Identify which cell holds the provided text, then report its (X, Y) central coordinate. 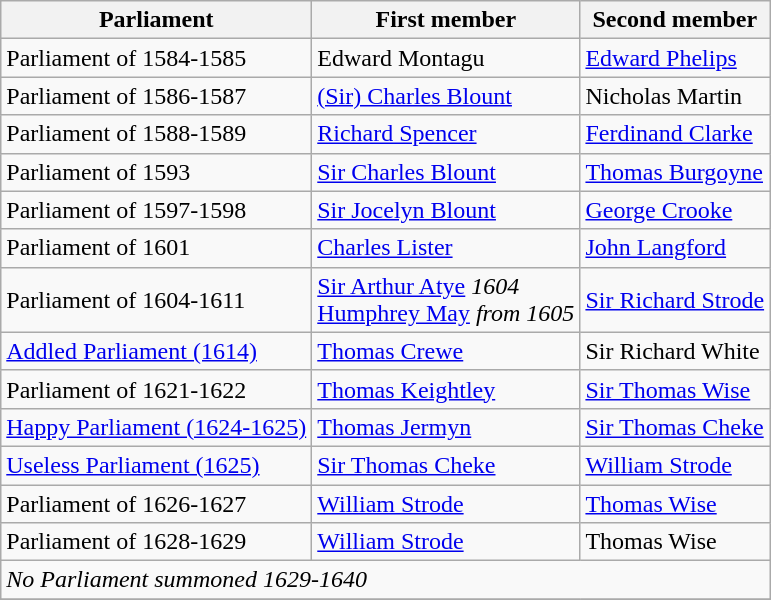
Parliament of 1601 (156, 248)
George Crooke (675, 210)
Parliament of 1621-1622 (156, 389)
Nicholas Martin (675, 96)
Thomas Crewe (446, 351)
Useless Parliament (1625) (156, 465)
Thomas Keightley (446, 389)
Edward Phelips (675, 58)
Sir Arthur Atye 1604Humphrey May from 1605 (446, 300)
Richard Spencer (446, 134)
(Sir) Charles Blount (446, 96)
Parliament of 1626-1627 (156, 503)
Parliament of 1604-1611 (156, 300)
No Parliament summoned 1629-1640 (386, 580)
Sir Richard Strode (675, 300)
Sir Thomas Wise (675, 389)
Parliament of 1586-1587 (156, 96)
Addled Parliament (1614) (156, 351)
Parliament of 1584-1585 (156, 58)
Sir Richard White (675, 351)
Parliament (156, 20)
Charles Lister (446, 248)
Thomas Burgoyne (675, 172)
Edward Montagu (446, 58)
First member (446, 20)
Parliament of 1588-1589 (156, 134)
Sir Jocelyn Blount (446, 210)
Parliament of 1593 (156, 172)
Happy Parliament (1624-1625) (156, 427)
John Langford (675, 248)
Sir Charles Blount (446, 172)
Thomas Jermyn (446, 427)
Ferdinand Clarke (675, 134)
Parliament of 1628-1629 (156, 542)
Parliament of 1597-1598 (156, 210)
Second member (675, 20)
